Output the (x, y) coordinate of the center of the cell containing the given text.  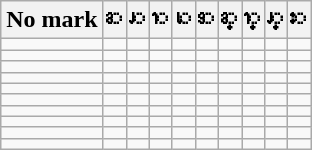
No mark (52, 20)
ၩ (114, 20)
ၬ (184, 20)
ၭ (206, 20)
ၪ (138, 20)
ၪ့ (276, 20)
ၫ့ (254, 20)
ၩ့ (230, 20)
း (300, 20)
ၫ (160, 20)
